Scan for the cell matching the given text and deliver its [X, Y] coordinate at center. 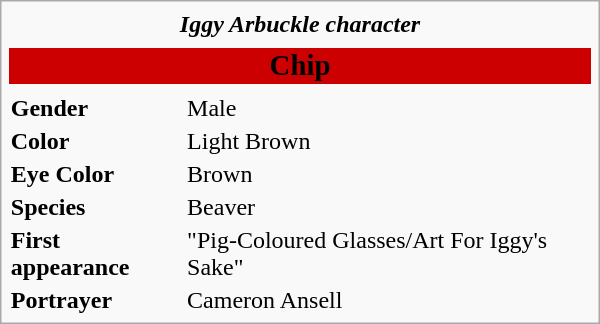
Cameron Ansell [388, 300]
"Pig-Coloured Glasses/Art For Iggy's Sake" [388, 254]
Brown [388, 174]
First appearance [96, 254]
Gender [96, 108]
Iggy Arbuckle character [300, 24]
Color [96, 141]
Chip [300, 66]
Light Brown [388, 141]
Eye Color [96, 174]
Species [96, 207]
Portrayer [96, 300]
Male [388, 108]
Beaver [388, 207]
